Extract the [X, Y] coordinate from the center of the cell holding the provided text.  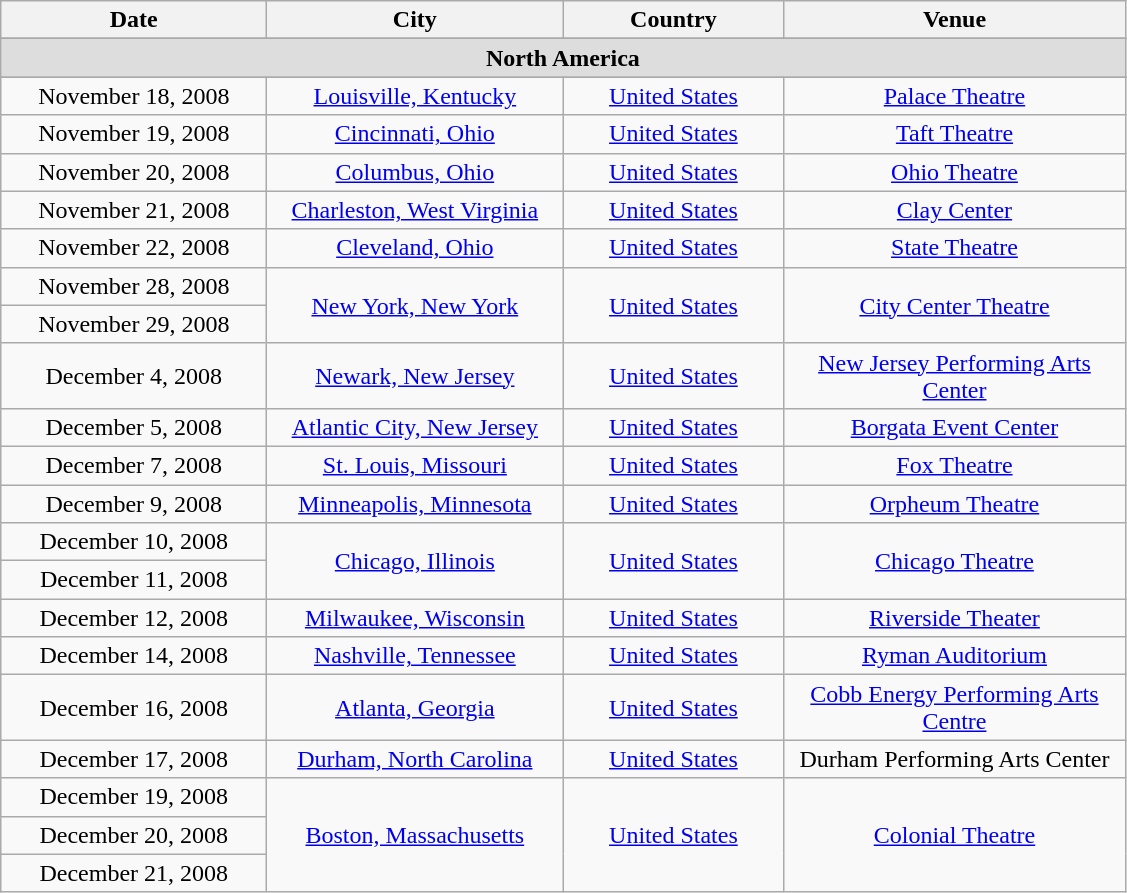
December 7, 2008 [134, 465]
December 10, 2008 [134, 542]
Riverside Theater [954, 618]
Palace Theatre [954, 96]
December 20, 2008 [134, 835]
Charleston, West Virginia [415, 210]
December 17, 2008 [134, 759]
Chicago Theatre [954, 561]
Ryman Auditorium [954, 656]
Ohio Theatre [954, 172]
November 28, 2008 [134, 286]
December 21, 2008 [134, 873]
New Jersey Performing Arts Center [954, 376]
Atlantic City, New Jersey [415, 427]
November 19, 2008 [134, 134]
New York, New York [415, 305]
Minneapolis, Minnesota [415, 503]
Boston, Massachusetts [415, 835]
November 22, 2008 [134, 248]
December 14, 2008 [134, 656]
St. Louis, Missouri [415, 465]
November 20, 2008 [134, 172]
December 11, 2008 [134, 580]
Newark, New Jersey [415, 376]
State Theatre [954, 248]
December 4, 2008 [134, 376]
Nashville, Tennessee [415, 656]
Louisville, Kentucky [415, 96]
December 19, 2008 [134, 797]
City Center Theatre [954, 305]
Cobb Energy Performing Arts Centre [954, 708]
December 9, 2008 [134, 503]
Date [134, 20]
Fox Theatre [954, 465]
Milwaukee, Wisconsin [415, 618]
November 21, 2008 [134, 210]
Cincinnati, Ohio [415, 134]
December 12, 2008 [134, 618]
Borgata Event Center [954, 427]
November 29, 2008 [134, 324]
City [415, 20]
North America [563, 58]
Orpheum Theatre [954, 503]
Atlanta, Georgia [415, 708]
Country [674, 20]
Durham Performing Arts Center [954, 759]
Clay Center [954, 210]
Colonial Theatre [954, 835]
December 5, 2008 [134, 427]
Chicago, Illinois [415, 561]
Columbus, Ohio [415, 172]
Taft Theatre [954, 134]
December 16, 2008 [134, 708]
Venue [954, 20]
November 18, 2008 [134, 96]
Durham, North Carolina [415, 759]
Cleveland, Ohio [415, 248]
